Return [X, Y] of the center of cell containing provided text 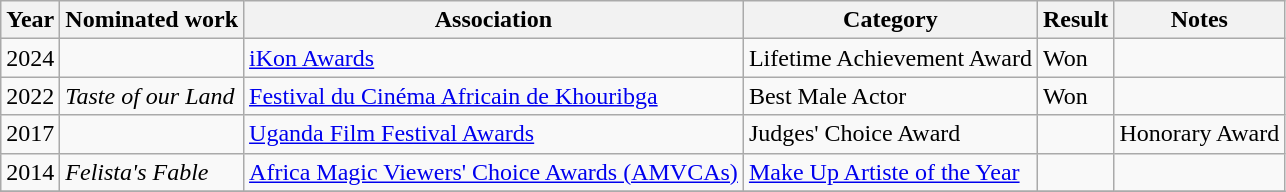
Felista's Fable [152, 172]
2014 [30, 172]
Best Male Actor [890, 96]
Category [890, 20]
Year [30, 20]
Make Up Artiste of the Year [890, 172]
2022 [30, 96]
Notes [1200, 20]
Africa Magic Viewers' Choice Awards (AMVCAs) [494, 172]
Festival du Cinéma Africain de Khouribga [494, 96]
Taste of our Land [152, 96]
Lifetime Achievement Award [890, 58]
iKon Awards [494, 58]
Nominated work [152, 20]
Uganda Film Festival Awards [494, 134]
Result [1075, 20]
2024 [30, 58]
Judges' Choice Award [890, 134]
Honorary Award [1200, 134]
2017 [30, 134]
Association [494, 20]
